Extract the [X, Y] coordinate from the center of the cell holding the provided text.  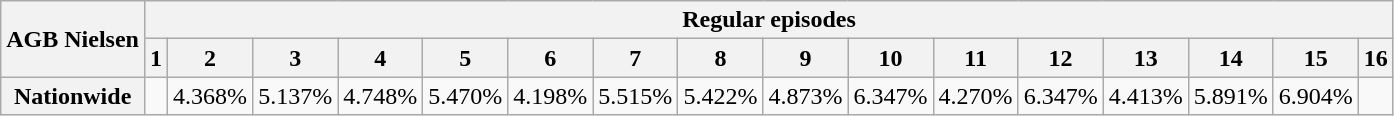
1 [156, 58]
6.904% [1316, 96]
4.368% [210, 96]
8 [720, 58]
AGB Nielsen [73, 39]
14 [1230, 58]
5.137% [296, 96]
5.891% [1230, 96]
9 [806, 58]
6 [550, 58]
10 [890, 58]
5.515% [636, 96]
13 [1146, 58]
2 [210, 58]
4.198% [550, 96]
5.422% [720, 96]
Regular episodes [768, 20]
4.413% [1146, 96]
5.470% [466, 96]
4 [380, 58]
4.270% [976, 96]
Nationwide [73, 96]
5 [466, 58]
7 [636, 58]
4.748% [380, 96]
11 [976, 58]
12 [1060, 58]
15 [1316, 58]
16 [1376, 58]
4.873% [806, 96]
3 [296, 58]
